Find where the given text appears and provide that cell's center as [x, y] coordinate. 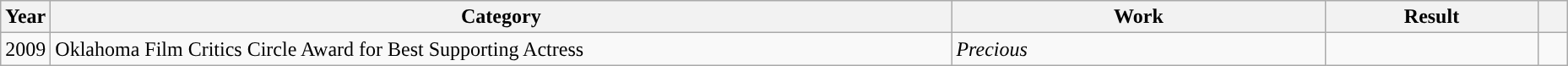
Result [1432, 17]
Precious [1138, 49]
2009 [25, 49]
Oklahoma Film Critics Circle Award for Best Supporting Actress [502, 49]
Category [502, 17]
Year [25, 17]
Work [1138, 17]
